Search for the cell housing the specified text and yield its (X, Y) center coordinate. 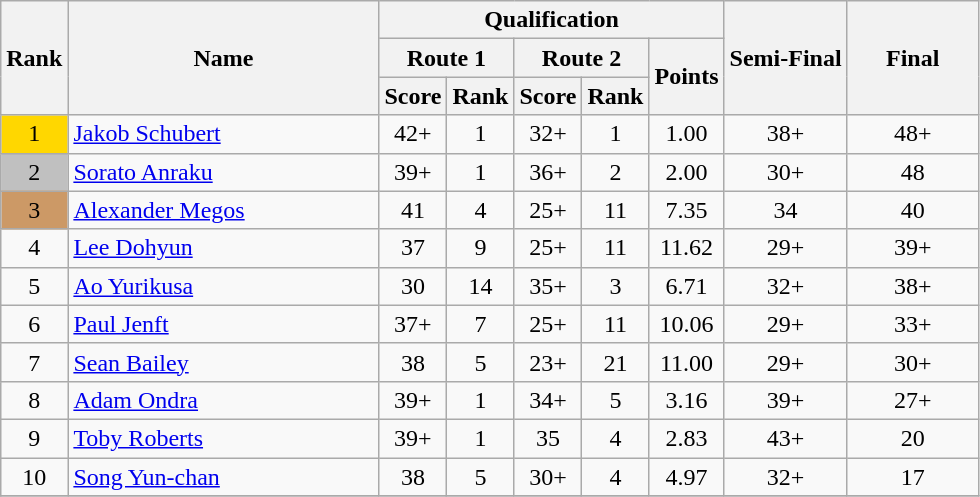
Sean Bailey (224, 362)
27+ (912, 400)
35 (548, 438)
36+ (548, 172)
48+ (912, 134)
Name (224, 58)
33+ (912, 324)
11.00 (686, 362)
Final (912, 58)
Route 1 (446, 58)
Song Yun-chan (224, 477)
Jakob Schubert (224, 134)
4.97 (686, 477)
Lee Dohyun (224, 248)
Route 2 (582, 58)
11.62 (686, 248)
17 (912, 477)
1.00 (686, 134)
3.16 (686, 400)
6.71 (686, 286)
Alexander Megos (224, 210)
2.83 (686, 438)
6 (34, 324)
Ao Yurikusa (224, 286)
7.35 (686, 210)
Adam Ondra (224, 400)
21 (616, 362)
37+ (413, 324)
48 (912, 172)
8 (34, 400)
10.06 (686, 324)
14 (480, 286)
Semi-Final (786, 58)
2.00 (686, 172)
43+ (786, 438)
Qualification (552, 20)
35+ (548, 286)
Sorato Anraku (224, 172)
42+ (413, 134)
20 (912, 438)
Points (686, 77)
30 (413, 286)
40 (912, 210)
37 (413, 248)
34 (786, 210)
41 (413, 210)
23+ (548, 362)
Paul Jenft (224, 324)
10 (34, 477)
Toby Roberts (224, 438)
34+ (548, 400)
